Capture the cell that displays the provided text and extract its (X, Y) central coordinate. 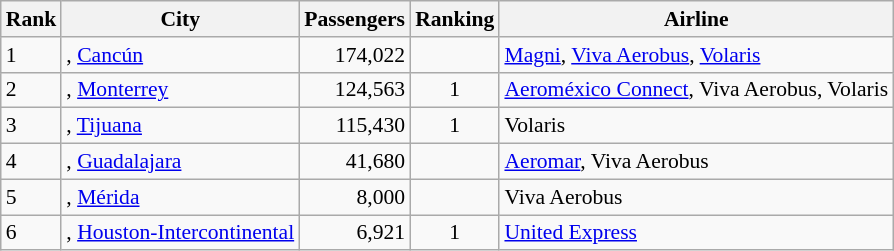
, Houston-Intercontinental (180, 233)
Aeromar, Viva Aerobus (696, 162)
41,680 (354, 162)
Passengers (354, 19)
Magni, Viva Aerobus, Volaris (696, 55)
3 (32, 126)
6,921 (354, 233)
2 (32, 90)
Airline (696, 19)
, Cancún (180, 55)
, Tijuana (180, 126)
Rank (32, 19)
Ranking (454, 19)
City (180, 19)
6 (32, 233)
Volaris (696, 126)
174,022 (354, 55)
United Express (696, 233)
115,430 (354, 126)
Viva Aerobus (696, 197)
124,563 (354, 90)
5 (32, 197)
, Mérida (180, 197)
4 (32, 162)
, Guadalajara (180, 162)
Aeroméxico Connect, Viva Aerobus, Volaris (696, 90)
8,000 (354, 197)
, Monterrey (180, 90)
